Locate the cell with the specified text and output its [X, Y] center coordinate. 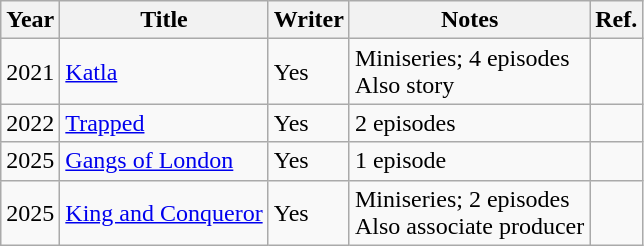
Writer [308, 20]
Title [164, 20]
Trapped [164, 123]
Katla [164, 72]
Miniseries; 4 episodesAlso story [469, 72]
2021 [30, 72]
Notes [469, 20]
Gangs of London [164, 161]
Ref. [616, 20]
2022 [30, 123]
Year [30, 20]
King and Conqueror [164, 212]
2 episodes [469, 123]
Miniseries; 2 episodesAlso associate producer [469, 212]
1 episode [469, 161]
